Pinpoint the cell where the given text exists, returning its (x, y) midpoint coordinate. 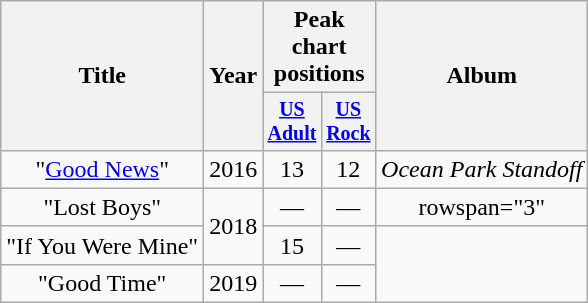
USRock (348, 122)
"Good Time" (102, 283)
2019 (234, 283)
USAdult (292, 122)
Album (482, 76)
Year (234, 76)
2016 (234, 169)
Title (102, 76)
2018 (234, 226)
"Lost Boys" (102, 207)
Peak chartpositions (320, 47)
12 (348, 169)
rowspan="3" (482, 207)
Ocean Park Standoff (482, 169)
"Good News" (102, 169)
"If You Were Mine" (102, 245)
13 (292, 169)
15 (292, 245)
